Output the [X, Y] coordinate of the center of the cell containing the given text.  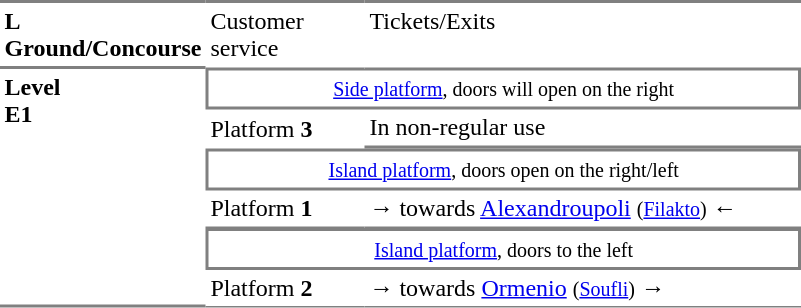
LGround/Concourse [103, 34]
→ towards Ormenio (Soufli) → [583, 289]
→ towards Alexandroupoli (Filakto) ← [583, 209]
Tickets/Exits [583, 34]
LevelΕ1 [103, 188]
Platform 3 [286, 130]
Platform 1 [286, 209]
Platform 2 [286, 289]
In non-regular use [583, 130]
Customer service [286, 34]
